Return the (x, y) coordinate for the center point of the cell that contains the specified text.  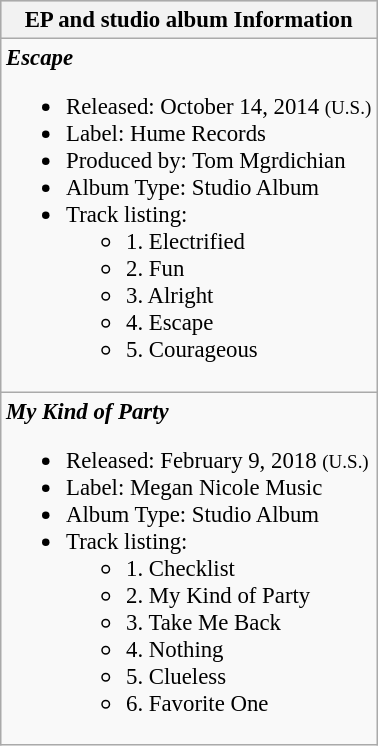
EP and studio album Information (189, 20)
